Pinpoint the cell where the given text exists, returning its [x, y] midpoint coordinate. 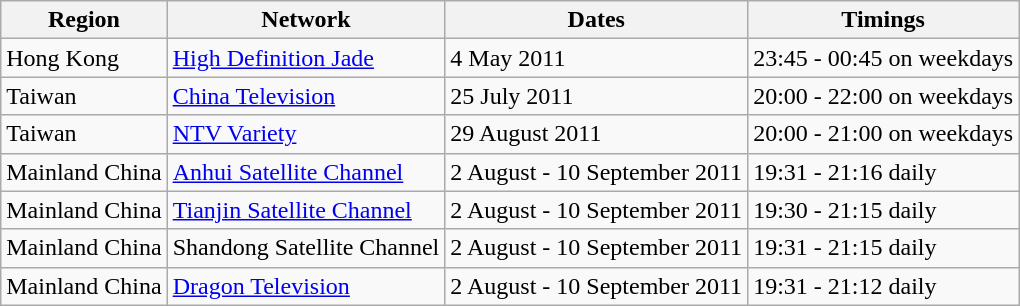
Shandong Satellite Channel [306, 248]
19:31 - 21:16 daily [884, 172]
Anhui Satellite Channel [306, 172]
Dates [596, 20]
29 August 2011 [596, 134]
Dragon Television [306, 286]
25 July 2011 [596, 96]
Region [84, 20]
Hong Kong [84, 58]
China Television [306, 96]
NTV Variety [306, 134]
19:31 - 21:12 daily [884, 286]
19:31 - 21:15 daily [884, 248]
20:00 - 22:00 on weekdays [884, 96]
19:30 - 21:15 daily [884, 210]
4 May 2011 [596, 58]
Network [306, 20]
20:00 - 21:00 on weekdays [884, 134]
High Definition Jade [306, 58]
Timings [884, 20]
23:45 - 00:45 on weekdays [884, 58]
Tianjin Satellite Channel [306, 210]
